Provide the (x, y) coordinate of the cell's center where the given text is located.  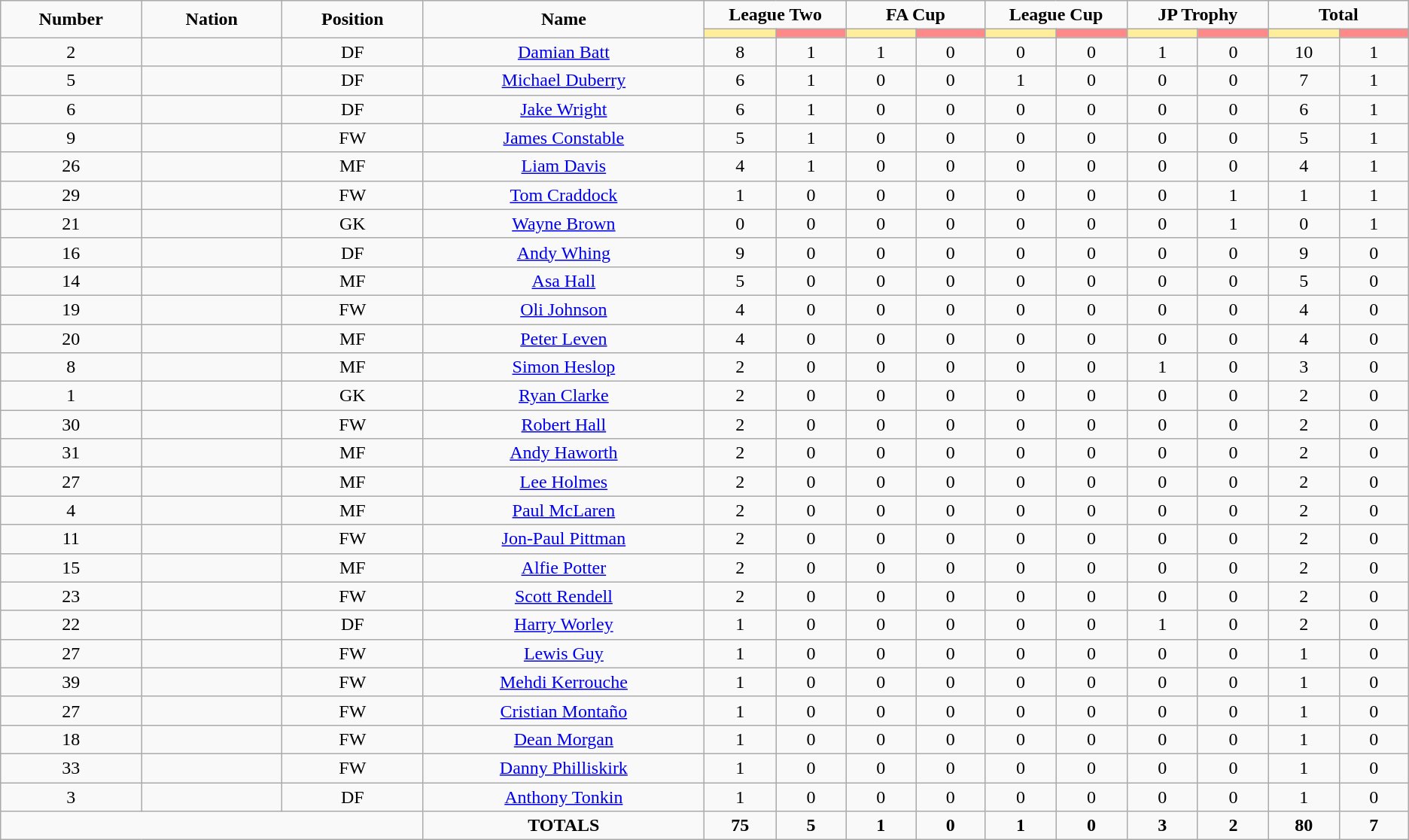
75 (741, 826)
Name (564, 20)
Lee Holmes (564, 482)
Jon-Paul Pittman (564, 539)
Jake Wright (564, 109)
Liam Davis (564, 166)
Oli Johnson (564, 309)
Total (1338, 15)
29 (71, 195)
18 (71, 739)
Michael Duberry (564, 81)
Robert Hall (564, 425)
39 (71, 682)
16 (71, 252)
Harry Worley (564, 625)
Simon Heslop (564, 367)
Asa Hall (564, 281)
Position (352, 20)
JP Trophy (1197, 15)
Mehdi Kerrouche (564, 682)
31 (71, 453)
21 (71, 224)
Number (71, 20)
80 (1304, 826)
Anthony Tonkin (564, 797)
Andy Whing (564, 252)
FA Cup (915, 15)
15 (71, 568)
Alfie Potter (564, 568)
30 (71, 425)
10 (1304, 52)
11 (71, 539)
Tom Craddock (564, 195)
23 (71, 596)
League Cup (1056, 15)
Wayne Brown (564, 224)
Nation (212, 20)
James Constable (564, 138)
26 (71, 166)
TOTALS (564, 826)
Damian Batt (564, 52)
Dean Morgan (564, 739)
19 (71, 309)
Cristian Montaño (564, 711)
Paul McLaren (564, 510)
33 (71, 768)
Lewis Guy (564, 653)
League Two (775, 15)
Andy Haworth (564, 453)
Peter Leven (564, 338)
20 (71, 338)
Danny Philliskirk (564, 768)
Scott Rendell (564, 596)
Ryan Clarke (564, 396)
22 (71, 625)
14 (71, 281)
